Scan for the cell matching the given text and deliver its (X, Y) coordinate at center. 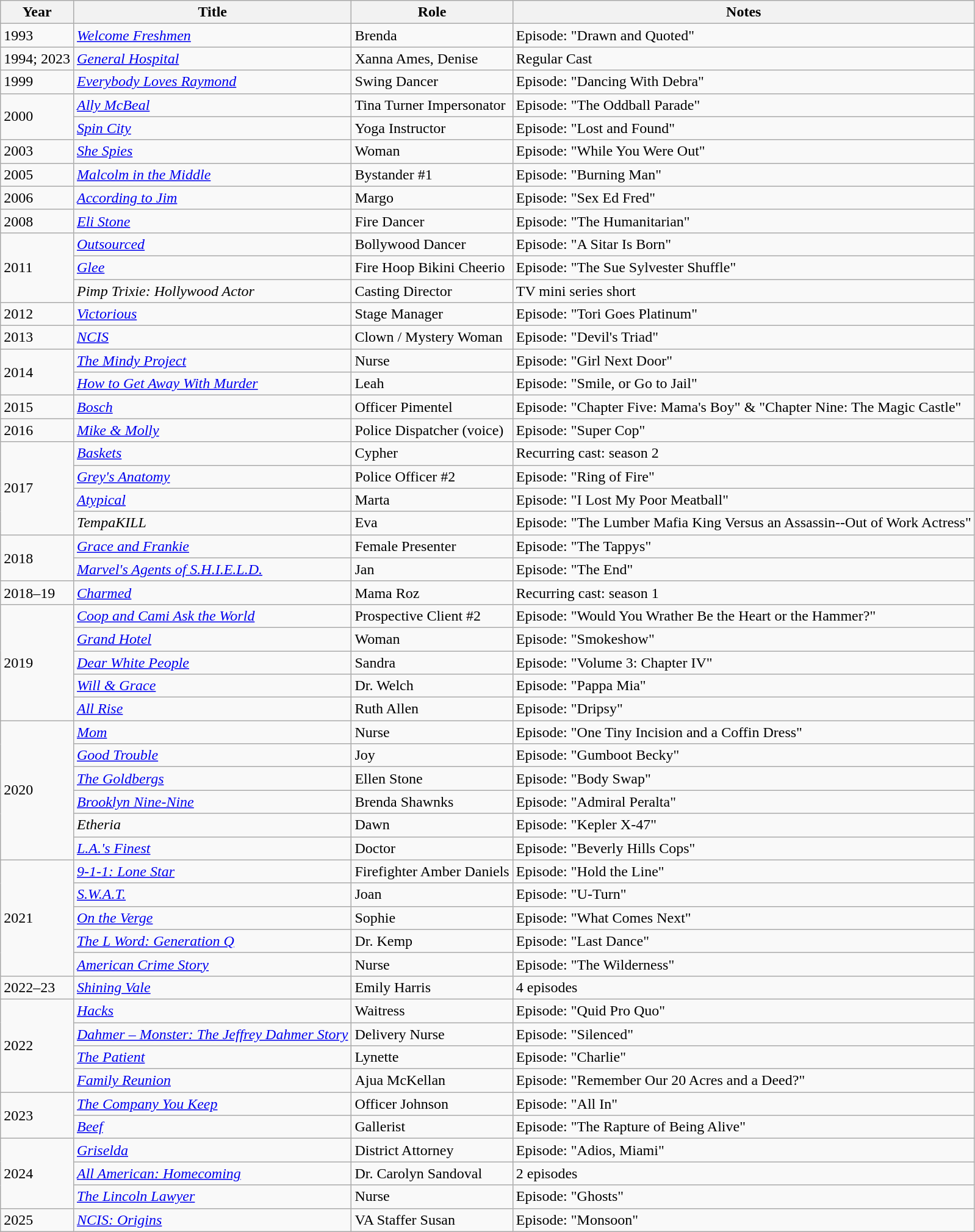
Episode: "I Lost My Poor Meatball" (743, 500)
Emily Harris (432, 987)
Episode: "The Wilderness" (743, 964)
4 episodes (743, 987)
Notes (743, 12)
Doctor (432, 848)
Brooklyn Nine-Nine (212, 802)
NCIS: Origins (212, 1220)
2005 (37, 175)
Female Presenter (432, 546)
2003 (37, 151)
Bosch (212, 407)
2018–19 (37, 593)
Episode: "Girl Next Door" (743, 361)
Episode: "The Rapture of Being Alive" (743, 1127)
Episode: "Admiral Peralta" (743, 802)
The Patient (212, 1057)
Bystander #1 (432, 175)
Dr. Welch (432, 686)
Episode: "Adios, Miami" (743, 1150)
Episode: "Kepler X-47" (743, 825)
2011 (37, 267)
Episode: "Sex Ed Fred" (743, 198)
Marvel's Agents of S.H.I.E.L.D. (212, 569)
Brenda (432, 35)
Grey's Anatomy (212, 477)
Casting Director (432, 291)
S.W.A.T. (212, 895)
Ally McBeal (212, 105)
Episode: "A Sitar Is Born" (743, 244)
2018 (37, 558)
Episode: "The Lumber Mafia King Versus an Assassin--Out of Work Actress" (743, 523)
2006 (37, 198)
Episode: "Silenced" (743, 1034)
Pimp Trixie: Hollywood Actor (212, 291)
Episode: "Volume 3: Chapter IV" (743, 662)
Stage Manager (432, 314)
Recurring cast: season 2 (743, 453)
Yoga Instructor (432, 128)
Episode: "Super Cop" (743, 430)
2000 (37, 117)
Lynette (432, 1057)
Marta (432, 500)
Joan (432, 895)
Episode: "Burning Man" (743, 175)
Eva (432, 523)
Sandra (432, 662)
Jan (432, 569)
Fire Hoop Bikini Cheerio (432, 267)
1999 (37, 82)
TempaKILL (212, 523)
Brenda Shawnks (432, 802)
Episode: "Drawn and Quoted" (743, 35)
Title (212, 12)
Leah (432, 384)
Welcome Freshmen (212, 35)
Joy (432, 755)
Episode: "Quid Pro Quo" (743, 1010)
Episode: "Dancing With Debra" (743, 82)
Dahmer – Monster: The Jeffrey Dahmer Story (212, 1034)
Etheria (212, 825)
Dear White People (212, 662)
Grand Hotel (212, 639)
Episode: "Monsoon" (743, 1220)
Episode: "The Sue Sylvester Shuffle" (743, 267)
Episode: "Ring of Fire" (743, 477)
Baskets (212, 453)
Swing Dancer (432, 82)
Episode: "Hold the Line" (743, 871)
She Spies (212, 151)
2022 (37, 1045)
How to Get Away With Murder (212, 384)
Gallerist (432, 1127)
2022–23 (37, 987)
On the Verge (212, 918)
Cypher (432, 453)
Officer Pimentel (432, 407)
Episode: "While You Were Out" (743, 151)
Episode: "Smokeshow" (743, 639)
Victorious (212, 314)
Bollywood Dancer (432, 244)
Episode: "Smile, or Go to Jail" (743, 384)
Episode: "The Oddball Parade" (743, 105)
Hacks (212, 1010)
Everybody Loves Raymond (212, 82)
Spin City (212, 128)
Outsourced (212, 244)
Fire Dancer (432, 221)
Episode: "Chapter Five: Mama's Boy" & "Chapter Nine: The Magic Castle" (743, 407)
Eli Stone (212, 221)
2025 (37, 1220)
L.A.'s Finest (212, 848)
Episode: "Dripsy" (743, 709)
Recurring cast: season 1 (743, 593)
1994; 2023 (37, 59)
Episode: "Pappa Mia" (743, 686)
9-1-1: Lone Star (212, 871)
The Company You Keep (212, 1104)
Beef (212, 1127)
Grace and Frankie (212, 546)
Griselda (212, 1150)
2021 (37, 918)
The Mindy Project (212, 361)
2 episodes (743, 1173)
The Lincoln Lawyer (212, 1197)
Episode: "Last Dance" (743, 941)
NCIS (212, 337)
Episode: "Beverly Hills Cops" (743, 848)
According to Jim (212, 198)
2012 (37, 314)
Episode: "One Tiny Incision and a Coffin Dress" (743, 732)
Episode: "What Comes Next" (743, 918)
VA Staffer Susan (432, 1220)
Glee (212, 267)
The Goldbergs (212, 779)
Family Reunion (212, 1081)
2016 (37, 430)
Episode: "U-Turn" (743, 895)
District Attorney (432, 1150)
Sophie (432, 918)
Episode: "The Humanitarian" (743, 221)
Episode: "Gumboot Becky" (743, 755)
Delivery Nurse (432, 1034)
Prospective Client #2 (432, 616)
Dawn (432, 825)
The L Word: Generation Q (212, 941)
Margo (432, 198)
All Rise (212, 709)
Episode: "Charlie" (743, 1057)
Episode: "Lost and Found" (743, 128)
Shining Vale (212, 987)
Coop and Cami Ask the World (212, 616)
Ajua McKellan (432, 1081)
Officer Johnson (432, 1104)
Episode: "Devil's Triad" (743, 337)
Role (432, 12)
Year (37, 12)
Mom (212, 732)
Ruth Allen (432, 709)
1993 (37, 35)
Mama Roz (432, 593)
General Hospital (212, 59)
Episode: "Tori Goes Platinum" (743, 314)
Dr. Kemp (432, 941)
Episode: "Body Swap" (743, 779)
American Crime Story (212, 964)
Regular Cast (743, 59)
Mike & Molly (212, 430)
Firefighter Amber Daniels (432, 871)
Episode: "Would You Wrather Be the Heart or the Hammer?" (743, 616)
Episode: "The Tappys" (743, 546)
Good Trouble (212, 755)
Waitress (432, 1010)
TV mini series short (743, 291)
Police Dispatcher (voice) (432, 430)
2015 (37, 407)
Episode: "Remember Our 20 Acres and a Deed?" (743, 1081)
Dr. Carolyn Sandoval (432, 1173)
All American: Homecoming (212, 1173)
Episode: "Ghosts" (743, 1197)
2023 (37, 1115)
2024 (37, 1173)
Atypical (212, 500)
Episode: "All In" (743, 1104)
Police Officer #2 (432, 477)
Xanna Ames, Denise (432, 59)
2008 (37, 221)
Tina Turner Impersonator (432, 105)
2019 (37, 662)
Clown / Mystery Woman (432, 337)
Will & Grace (212, 686)
Ellen Stone (432, 779)
Episode: "The End" (743, 569)
Malcolm in the Middle (212, 175)
2020 (37, 790)
2017 (37, 488)
2013 (37, 337)
2014 (37, 372)
Charmed (212, 593)
